Pinpoint the cell where the given text exists, returning its [x, y] midpoint coordinate. 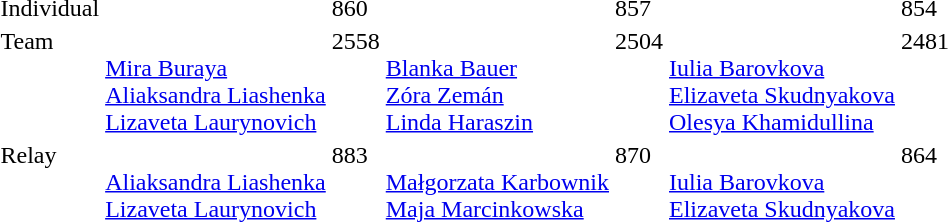
Mira BurayaAliaksandra LiashenkaLizaveta Laurynovich [216, 82]
2558 [356, 82]
Iulia BarovkovaElizaveta SkudnyakovaOlesya Khamidullina [782, 82]
Blanka BauerZóra ZemánLinda Haraszin [497, 82]
2504 [640, 82]
